Detect which cell encompasses the target text, then output its (x, y) center coordinate. 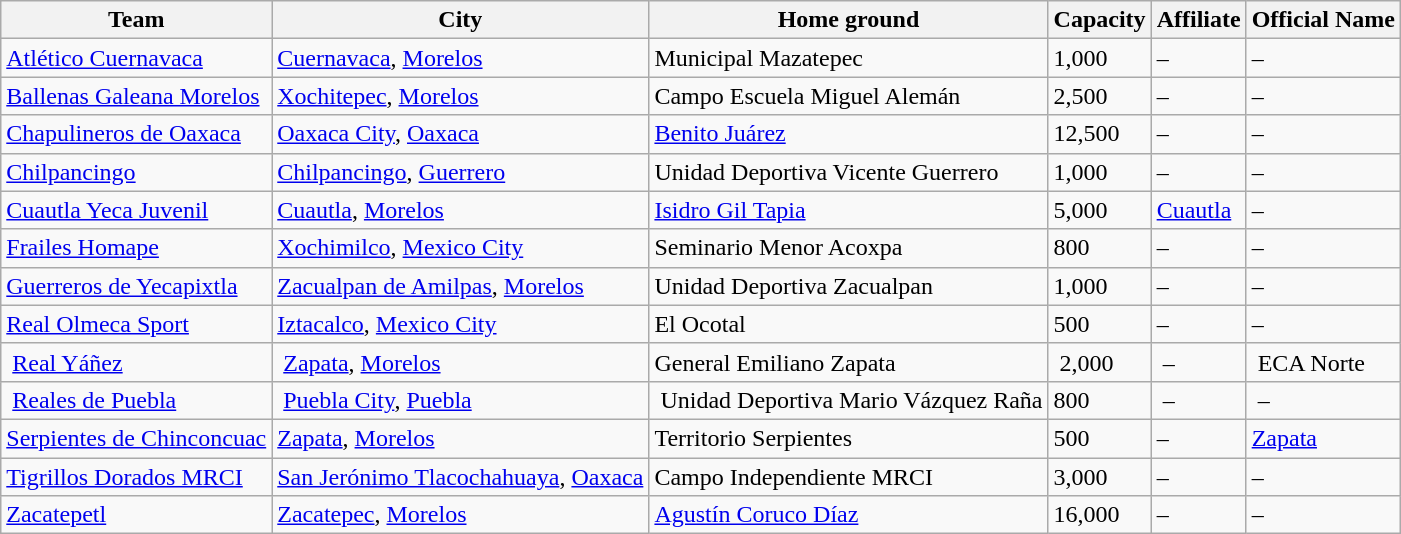
Territorio Serpientes (848, 438)
Agustín Coruco Díaz (848, 515)
Ballenas Galeana Morelos (136, 96)
Cuautla (1198, 210)
Municipal Mazatepec (848, 58)
Cuautla Yeca Juvenil (136, 210)
Iztacalco, Mexico City (460, 324)
Real Olmeca Sport (136, 324)
Seminario Menor Acoxpa (848, 248)
Zapata (1323, 438)
Oaxaca City, Oaxaca (460, 134)
Campo Escuela Miguel Alemán (848, 96)
2,000 (1100, 362)
Xochimilco, Mexico City (460, 248)
Zacualpan de Amilpas, Morelos (460, 286)
Campo Independiente MRCI (848, 477)
12,500 (1100, 134)
Xochitepec, Morelos (460, 96)
3,000 (1100, 477)
General Emiliano Zapata (848, 362)
5,000 (1100, 210)
Puebla City, Puebla (460, 400)
Unidad Deportiva Zacualpan (848, 286)
Cuautla, Morelos (460, 210)
Serpientes de Chinconcuac (136, 438)
16,000 (1100, 515)
Reales de Puebla (136, 400)
City (460, 20)
Frailes Homape (136, 248)
Zacatepec, Morelos (460, 515)
El Ocotal (848, 324)
San Jerónimo Tlacochahuaya, Oaxaca (460, 477)
Chapulineros de Oaxaca (136, 134)
Home ground (848, 20)
Unidad Deportiva Vicente Guerrero (848, 172)
2,500 (1100, 96)
Team (136, 20)
Zacatepetl (136, 515)
Chilpancingo, Guerrero (460, 172)
Atlético Cuernavaca (136, 58)
Chilpancingo (136, 172)
ECA Norte (1323, 362)
Cuernavaca, Morelos (460, 58)
Unidad Deportiva Mario Vázquez Raña (848, 400)
Capacity (1100, 20)
Benito Juárez (848, 134)
Official Name (1323, 20)
Affiliate (1198, 20)
Guerreros de Yecapixtla (136, 286)
Real Yáñez (136, 362)
Tigrillos Dorados MRCI (136, 477)
Isidro Gil Tapia (848, 210)
